Return the [x, y] coordinate for the center point of the cell that contains the specified text.  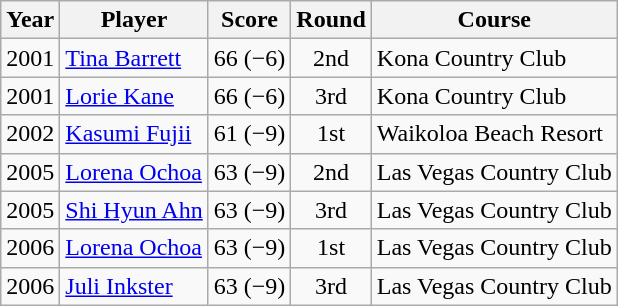
Tina Barrett [134, 58]
61 (−9) [250, 134]
Lorie Kane [134, 96]
Round [331, 20]
Juli Inkster [134, 286]
Score [250, 20]
Year [30, 20]
2002 [30, 134]
Waikoloa Beach Resort [494, 134]
Course [494, 20]
Kasumi Fujii [134, 134]
Player [134, 20]
Shi Hyun Ahn [134, 210]
